Capture the cell that displays the provided text and extract its [X, Y] central coordinate. 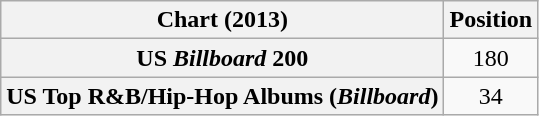
34 [491, 96]
US Top R&B/Hip-Hop Albums (Billboard) [222, 96]
180 [491, 58]
US Billboard 200 [222, 58]
Position [491, 20]
Chart (2013) [222, 20]
